For the text-containing cell, return its midpoint in [x, y] coordinate format. 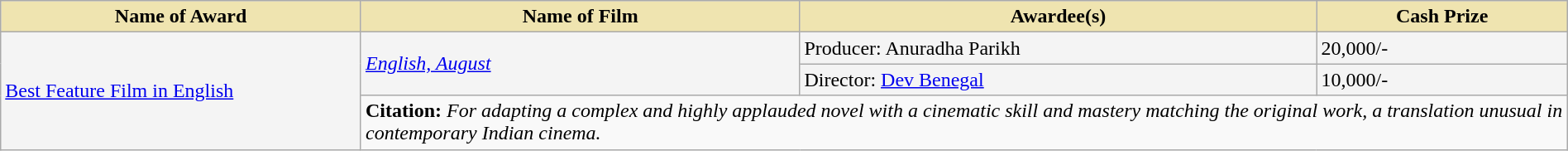
Producer: Anuradha Parikh [1059, 48]
Name of Award [181, 17]
Best Feature Film in English [181, 91]
English, August [580, 64]
Director: Dev Benegal [1059, 80]
20,000/- [1442, 48]
Cash Prize [1442, 17]
10,000/- [1442, 80]
Name of Film [580, 17]
Awardee(s) [1059, 17]
